Return [x, y] of the center of cell containing provided text 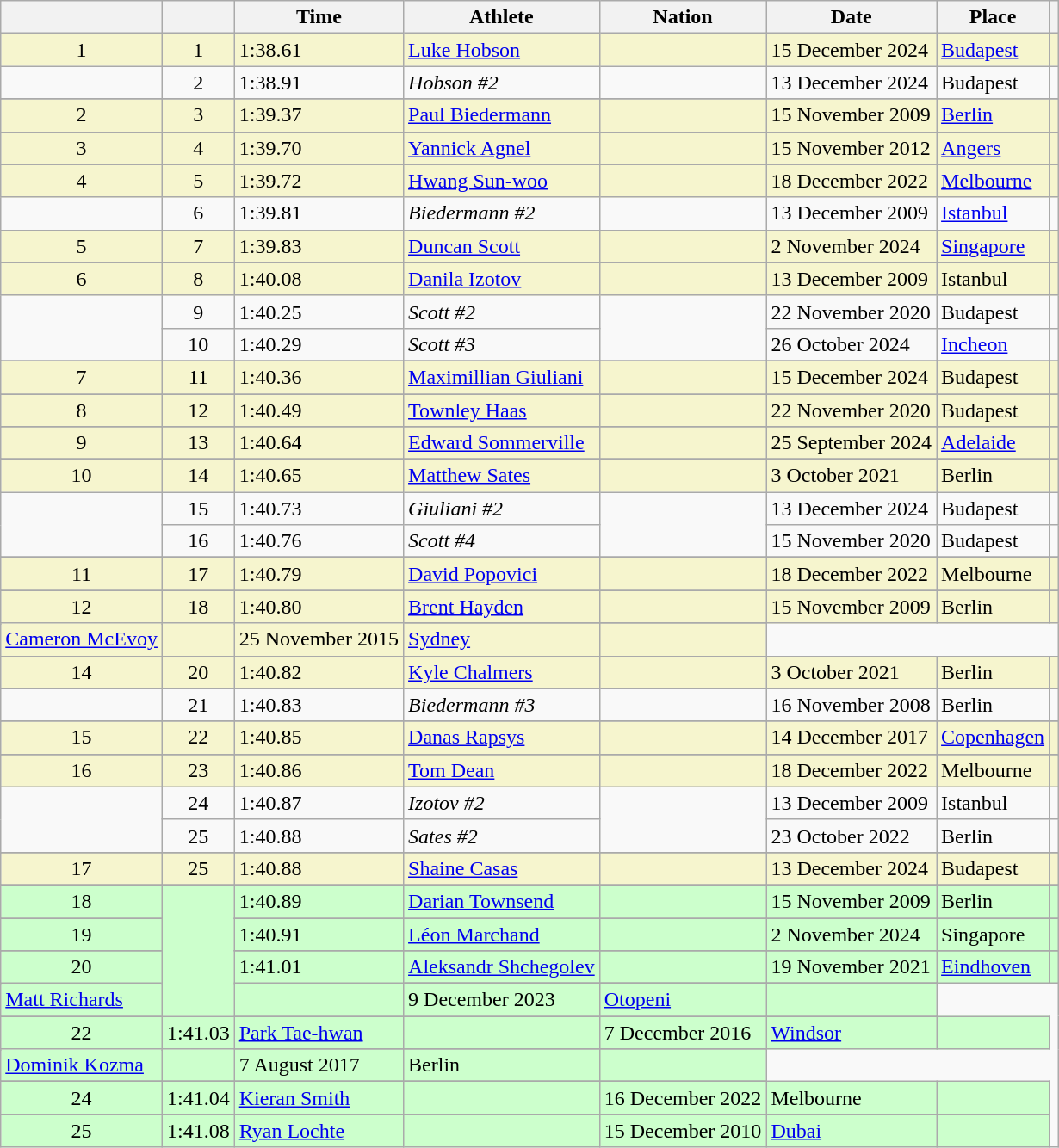
Kyle Chalmers [502, 672]
23 October 2022 [852, 836]
25 November 2015 [319, 639]
Aleksandr Shchegolev [502, 967]
Sates #2 [502, 836]
Léon Marchand [502, 934]
1:39.72 [319, 181]
1:40.80 [319, 607]
Matthew Sates [502, 476]
Scott #2 [502, 312]
1:41.03 [198, 1033]
Matt Richards [82, 1000]
16 December 2022 [683, 1098]
19 [82, 934]
23 [198, 770]
Townley Haas [502, 410]
Brent Hayden [502, 607]
15 November 2012 [852, 148]
1:40.29 [319, 344]
Date [852, 17]
1:39.37 [319, 115]
1:41.04 [198, 1098]
Ryan Lochte [319, 1131]
Edward Sommerville [502, 443]
Incheon [994, 344]
Giuliani #2 [502, 509]
1:40.49 [319, 410]
1:41.01 [319, 967]
Angers [994, 148]
1:40.64 [319, 443]
1:40.83 [319, 705]
Darian Townsend [502, 901]
Dominik Kozma [82, 1065]
Kieran Smith [319, 1098]
Dubai [852, 1131]
Eindhoven [994, 967]
1:40.73 [319, 509]
1:38.61 [319, 50]
Hwang Sun-woo [502, 181]
Windsor [852, 1033]
15 November 2020 [852, 541]
Adelaide [994, 443]
1:40.82 [319, 672]
1:40.79 [319, 574]
Danila Izotov [502, 279]
Copenhagen [994, 738]
7 December 2016 [683, 1033]
1:39.81 [319, 213]
Duncan Scott [502, 246]
Park Tae-hwan [319, 1033]
1:39.83 [319, 246]
Nation [683, 17]
Athlete [502, 17]
Hobson #2 [502, 83]
25 September 2024 [852, 443]
Sydney [502, 639]
1:40.86 [319, 770]
16 November 2008 [852, 705]
Yannick Agnel [502, 148]
Biedermann #2 [502, 213]
26 October 2024 [852, 344]
Cameron McEvoy [82, 639]
Place [994, 17]
Shaine Casas [502, 868]
Tom Dean [502, 770]
Maximillian Giuliani [502, 377]
1:40.25 [319, 312]
14 December 2017 [852, 738]
19 November 2021 [852, 967]
1:40.91 [319, 934]
Izotov #2 [502, 803]
1:40.65 [319, 476]
1:40.85 [319, 738]
Biedermann #3 [502, 705]
1:40.76 [319, 541]
Paul Biedermann [502, 115]
1:41.08 [198, 1131]
Scott #4 [502, 541]
1:40.89 [319, 901]
Luke Hobson [502, 50]
1:40.87 [319, 803]
21 [198, 705]
1:40.36 [319, 377]
13 [198, 443]
Danas Rapsys [502, 738]
15 December 2010 [683, 1131]
7 August 2017 [319, 1065]
Time [319, 17]
Scott #3 [502, 344]
David Popovici [502, 574]
1:38.91 [319, 83]
9 December 2023 [502, 1000]
1:40.08 [319, 279]
1:39.70 [319, 148]
Otopeni [683, 1000]
